Scan for the cell matching the given text and deliver its [x, y] coordinate at center. 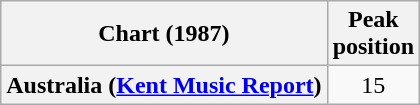
Australia (Kent Music Report) [164, 85]
Chart (1987) [164, 34]
15 [373, 85]
Peakposition [373, 34]
